Scan for the cell matching the given text and deliver its (X, Y) coordinate at center. 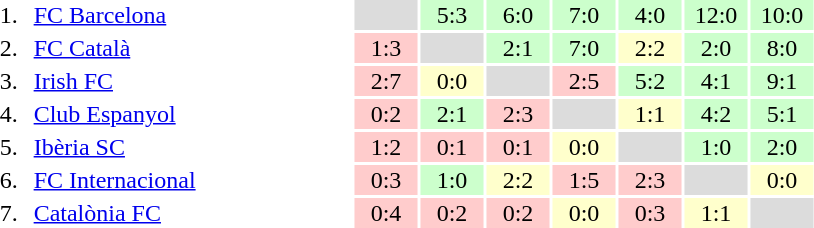
4:2 (716, 114)
2:7 (386, 81)
8:0 (782, 48)
Club Espanyol (192, 114)
1:3 (386, 48)
4:1 (716, 81)
5:1 (782, 114)
5:3 (452, 15)
FC Català (192, 48)
9:1 (782, 81)
FC Internacional (192, 180)
12:0 (716, 15)
FC Barcelona (192, 15)
4:0 (650, 15)
Irish FC (192, 81)
6:0 (518, 15)
10:0 (782, 15)
2:5 (584, 81)
1:2 (386, 147)
5:2 (650, 81)
Ibèria SC (192, 147)
Catalònia FC (192, 213)
1:5 (584, 180)
0:4 (386, 213)
